Provide the (x, y) coordinate of the cell's center where the given text is located.  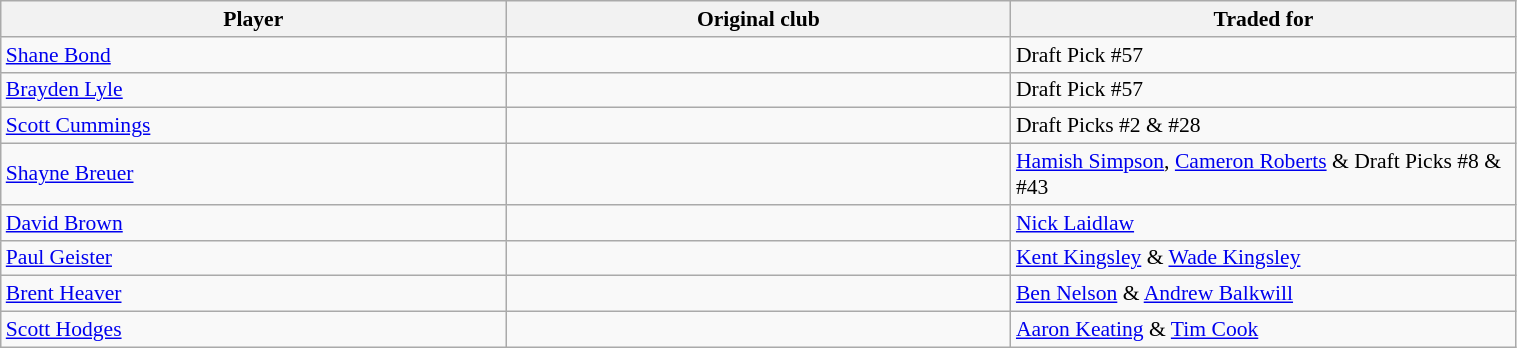
Aaron Keating & Tim Cook (1264, 330)
Scott Hodges (254, 330)
Kent Kingsley & Wade Kingsley (1264, 258)
David Brown (254, 223)
Player (254, 19)
Paul Geister (254, 258)
Original club (758, 19)
Traded for (1264, 19)
Shane Bond (254, 55)
Shayne Breuer (254, 174)
Hamish Simpson, Cameron Roberts & Draft Picks #8 & #43 (1264, 174)
Brayden Lyle (254, 90)
Draft Picks #2 & #28 (1264, 126)
Ben Nelson & Andrew Balkwill (1264, 294)
Nick Laidlaw (1264, 223)
Scott Cummings (254, 126)
Brent Heaver (254, 294)
